Output the [X, Y] coordinate of the center of the cell containing the given text.  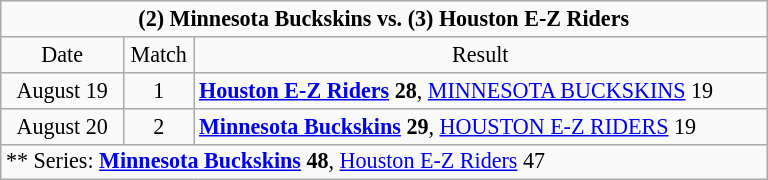
2 [159, 126]
Match [159, 54]
August 19 [62, 90]
August 20 [62, 126]
** Series: Minnesota Buckskins 48, Houston E-Z Riders 47 [384, 162]
Date [62, 54]
Result [480, 54]
1 [159, 90]
(2) Minnesota Buckskins vs. (3) Houston E-Z Riders [384, 18]
Minnesota Buckskins 29, HOUSTON E-Z RIDERS 19 [480, 126]
Houston E-Z Riders 28, MINNESOTA BUCKSKINS 19 [480, 90]
